Output the [x, y] coordinate of the center of the cell containing the given text.  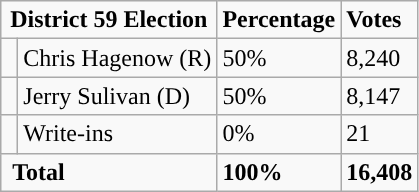
8,240 [380, 58]
100% [279, 172]
Write-ins [118, 134]
16,408 [380, 172]
8,147 [380, 96]
Votes [380, 20]
District 59 Election [109, 20]
Chris Hagenow (R) [118, 58]
Jerry Sulivan (D) [118, 96]
21 [380, 134]
Percentage [279, 20]
0% [279, 134]
Total [109, 172]
